From the cell containing the given text, extract its center point as [x, y] coordinate. 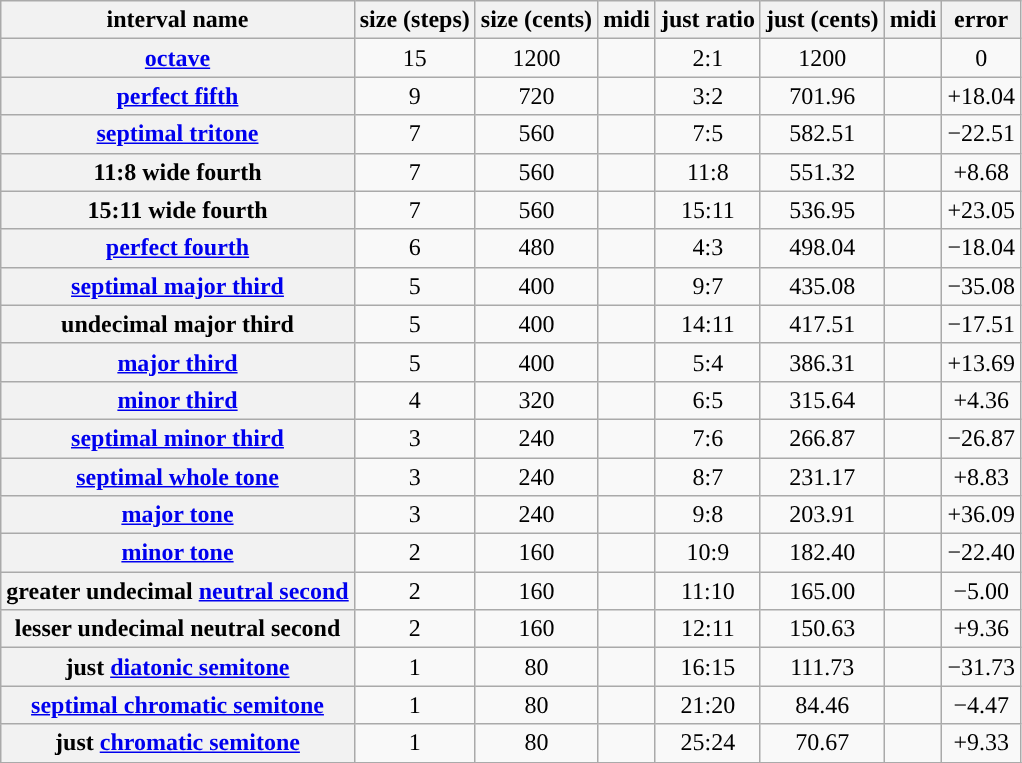
15 [414, 58]
7:6 [708, 438]
8:7 [708, 477]
just ratio [708, 20]
435.08 [822, 286]
498.04 [822, 248]
−4.47 [982, 705]
16:15 [708, 667]
21:20 [708, 705]
septimal major third [178, 286]
9:7 [708, 286]
septimal chromatic semitone [178, 705]
+36.09 [982, 515]
−26.87 [982, 438]
5:4 [708, 362]
315.64 [822, 400]
70.67 [822, 743]
15:11 wide fourth [178, 210]
undecimal major third [178, 324]
266.87 [822, 438]
septimal tritone [178, 134]
701.96 [822, 96]
6:5 [708, 400]
major tone [178, 515]
417.51 [822, 324]
+9.36 [982, 629]
−17.51 [982, 324]
perfect fourth [178, 248]
interval name [178, 20]
−5.00 [982, 591]
10:9 [708, 553]
480 [536, 248]
−35.08 [982, 286]
+18.04 [982, 96]
perfect fifth [178, 96]
720 [536, 96]
−18.04 [982, 248]
9 [414, 96]
size (steps) [414, 20]
12:11 [708, 629]
major third [178, 362]
−22.51 [982, 134]
11:8 [708, 172]
4 [414, 400]
203.91 [822, 515]
582.51 [822, 134]
just diatonic semitone [178, 667]
+23.05 [982, 210]
536.95 [822, 210]
25:24 [708, 743]
+13.69 [982, 362]
minor tone [178, 553]
6 [414, 248]
11:8 wide fourth [178, 172]
4:3 [708, 248]
+8.83 [982, 477]
111.73 [822, 667]
11:10 [708, 591]
septimal whole tone [178, 477]
182.40 [822, 553]
minor third [178, 400]
just (cents) [822, 20]
just chromatic semitone [178, 743]
+4.36 [982, 400]
14:11 [708, 324]
greater undecimal neutral second [178, 591]
84.46 [822, 705]
165.00 [822, 591]
+9.33 [982, 743]
551.32 [822, 172]
0 [982, 58]
octave [178, 58]
septimal minor third [178, 438]
320 [536, 400]
error [982, 20]
231.17 [822, 477]
+8.68 [982, 172]
7:5 [708, 134]
lesser undecimal neutral second [178, 629]
3:2 [708, 96]
15:11 [708, 210]
size (cents) [536, 20]
9:8 [708, 515]
386.31 [822, 362]
2:1 [708, 58]
−31.73 [982, 667]
−22.40 [982, 553]
150.63 [822, 629]
